Scan for the cell matching the given text and deliver its (X, Y) coordinate at center. 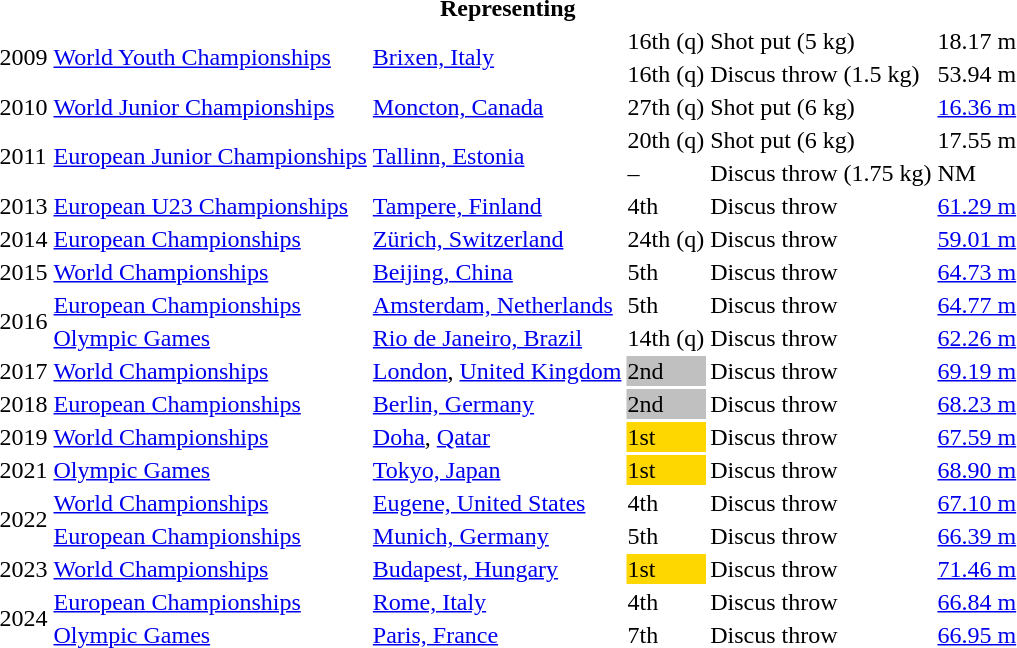
European Junior Championships (210, 156)
Tallinn, Estonia (497, 156)
Tokyo, Japan (497, 470)
Shot put (5 kg) (821, 41)
24th (q) (666, 239)
Brixen, Italy (497, 58)
27th (q) (666, 107)
Rio de Janeiro, Brazil (497, 338)
World Junior Championships (210, 107)
20th (q) (666, 140)
Berlin, Germany (497, 404)
Discus throw (1.5 kg) (821, 74)
– (666, 173)
Moncton, Canada (497, 107)
Zürich, Switzerland (497, 239)
Doha, Qatar (497, 437)
Amsterdam, Netherlands (497, 305)
Budapest, Hungary (497, 569)
Rome, Italy (497, 602)
World Youth Championships (210, 58)
European U23 Championships (210, 206)
Discus throw (1.75 kg) (821, 173)
14th (q) (666, 338)
Munich, Germany (497, 536)
Tampere, Finland (497, 206)
Beijing, China (497, 272)
London, United Kingdom (497, 371)
Eugene, United States (497, 503)
